Return [X, Y] of the center of cell containing provided text 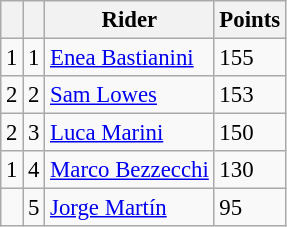
153 [250, 95]
130 [250, 170]
5 [34, 208]
155 [250, 58]
Luca Marini [130, 133]
4 [34, 170]
Enea Bastianini [130, 58]
150 [250, 133]
Jorge Martín [130, 208]
Rider [130, 20]
Sam Lowes [130, 95]
Marco Bezzecchi [130, 170]
95 [250, 208]
3 [34, 133]
Points [250, 20]
